Scan for the cell matching the given text and deliver its [X, Y] coordinate at center. 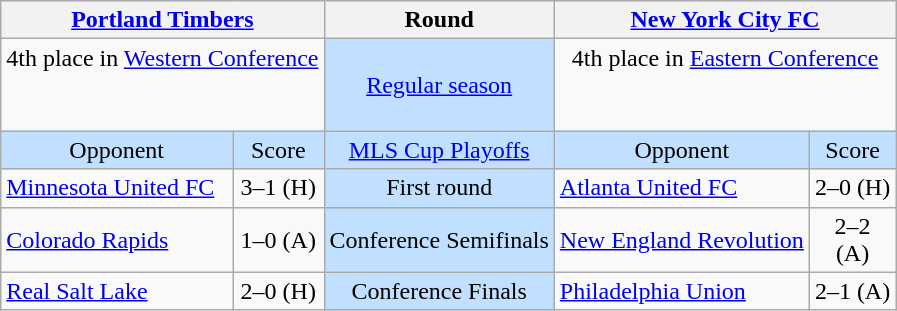
New York City FC [724, 20]
Portland Timbers [162, 20]
Conference Finals [439, 291]
Conference Semifinals [439, 240]
New England Revolution [682, 240]
Real Salt Lake [117, 291]
MLS Cup Playoffs [439, 150]
First round [439, 188]
Round [439, 20]
2–2 (A) [852, 240]
4th place in Western Conference [162, 85]
4th place in Eastern Conference [724, 85]
Regular season [439, 85]
Philadelphia Union [682, 291]
Minnesota United FC [117, 188]
1–0 (A) [278, 240]
2–1 (A) [852, 291]
Colorado Rapids [117, 240]
3–1 (H) [278, 188]
Atlanta United FC [682, 188]
